From the cell containing the given text, extract its center point as [x, y] coordinate. 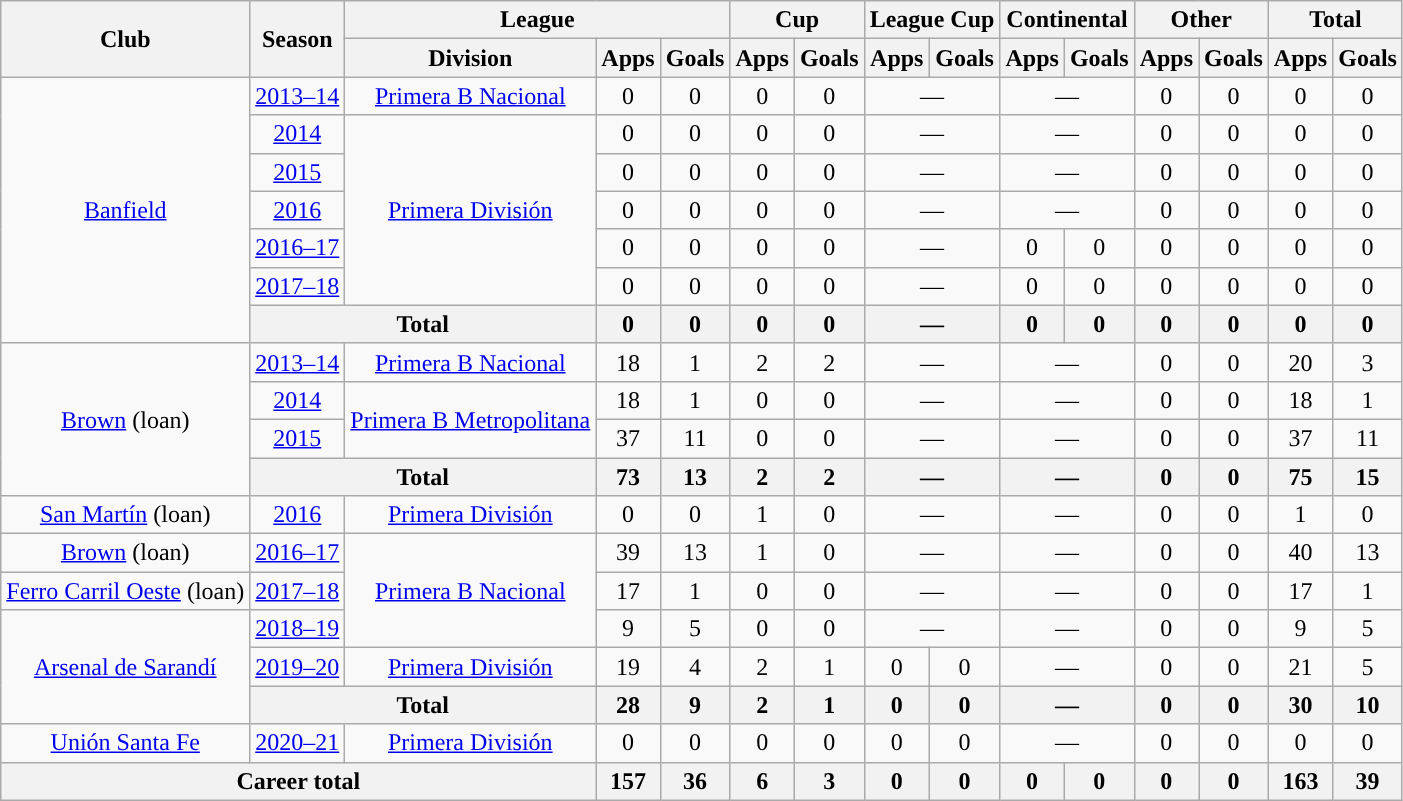
21 [1300, 667]
Cup [797, 20]
Unión Santa Fe [126, 743]
30 [1300, 705]
163 [1300, 781]
6 [762, 781]
4 [695, 667]
Banfield [126, 210]
Continental [1067, 20]
Ferro Carril Oeste (loan) [126, 591]
10 [1368, 705]
40 [1300, 553]
36 [695, 781]
League [538, 20]
2018–19 [298, 629]
Division [470, 58]
73 [628, 477]
2020–21 [298, 743]
157 [628, 781]
28 [628, 705]
2019–20 [298, 667]
Club [126, 39]
Career total [298, 781]
20 [1300, 362]
Season [298, 39]
75 [1300, 477]
Primera B Metropolitana [470, 419]
San Martín (loan) [126, 515]
League Cup [932, 20]
Arsenal de Sarandí [126, 667]
19 [628, 667]
15 [1368, 477]
Other [1201, 20]
